Pinpoint the cell where the given text exists, returning its [x, y] midpoint coordinate. 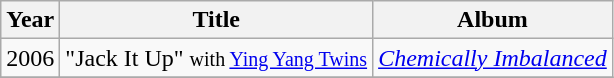
Chemically Imbalanced [493, 58]
Album [493, 20]
"Jack It Up" with Ying Yang Twins [216, 58]
Year [30, 20]
Title [216, 20]
2006 [30, 58]
